From the cell containing the given text, extract its center point as (x, y) coordinate. 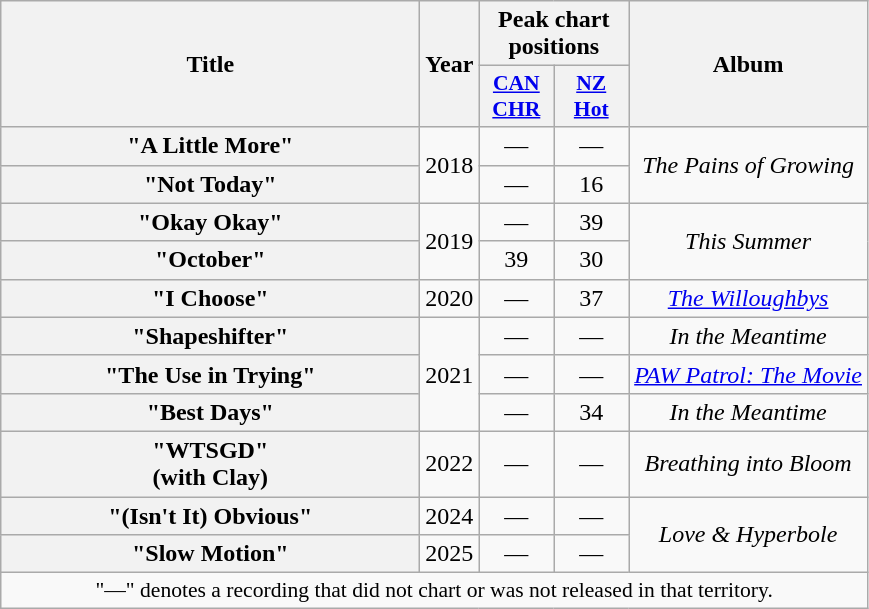
2020 (450, 298)
2021 (450, 374)
"The Use in Trying" (210, 374)
Love & Hyperbole (748, 534)
16 (592, 184)
"Slow Motion" (210, 554)
Year (450, 64)
Peak chart positions (554, 34)
2024 (450, 515)
34 (592, 412)
"—" denotes a recording that did not chart or was not released in that territory. (434, 591)
2018 (450, 165)
The Pains of Growing (748, 165)
Breathing into Bloom (748, 464)
"Not Today" (210, 184)
This Summer (748, 241)
Title (210, 64)
37 (592, 298)
"WTSGD"(with Clay) (210, 464)
"I Choose" (210, 298)
2022 (450, 464)
"A Little More" (210, 146)
Album (748, 64)
2019 (450, 241)
"Best Days" (210, 412)
"October" (210, 260)
2025 (450, 554)
PAW Patrol: The Movie (748, 374)
"Shapeshifter" (210, 336)
CANCHR (516, 96)
"Okay Okay" (210, 222)
NZHot (592, 96)
"(Isn't It) Obvious" (210, 515)
30 (592, 260)
The Willoughbys (748, 298)
